Return the [X, Y] coordinate for the center point of the cell that contains the specified text.  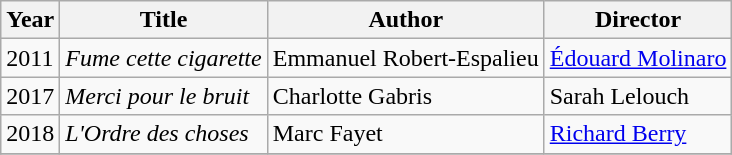
Fume cette cigarette [164, 58]
Emmanuel Robert-Espalieu [406, 58]
L'Ordre des choses [164, 134]
Charlotte Gabris [406, 96]
Title [164, 20]
Author [406, 20]
Merci pour le bruit [164, 96]
2017 [30, 96]
Marc Fayet [406, 134]
Director [638, 20]
Richard Berry [638, 134]
Year [30, 20]
2011 [30, 58]
2018 [30, 134]
Sarah Lelouch [638, 96]
Édouard Molinaro [638, 58]
